Find where the given text appears and provide that cell's center as [X, Y] coordinate. 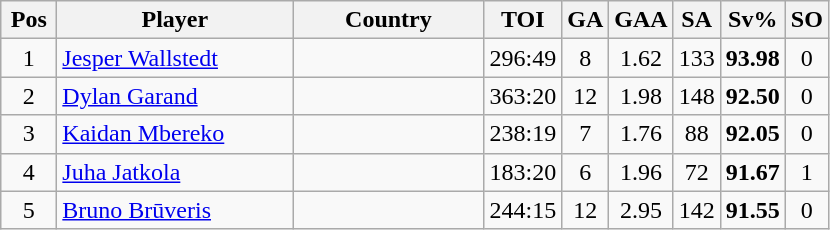
Bruno Brūveris [175, 210]
72 [696, 172]
Sv% [752, 20]
142 [696, 210]
TOI [523, 20]
2.95 [641, 210]
Player [175, 20]
Juha Jatkola [175, 172]
Dylan Garand [175, 96]
296:49 [523, 58]
SA [696, 20]
1.96 [641, 172]
244:15 [523, 210]
4 [29, 172]
6 [586, 172]
148 [696, 96]
91.67 [752, 172]
88 [696, 134]
183:20 [523, 172]
2 [29, 96]
SO [806, 20]
Country [388, 20]
GAA [641, 20]
Pos [29, 20]
3 [29, 134]
238:19 [523, 134]
8 [586, 58]
92.50 [752, 96]
GA [586, 20]
92.05 [752, 134]
5 [29, 210]
1.76 [641, 134]
93.98 [752, 58]
Jesper Wallstedt [175, 58]
7 [586, 134]
Kaidan Mbereko [175, 134]
133 [696, 58]
1.98 [641, 96]
363:20 [523, 96]
1.62 [641, 58]
91.55 [752, 210]
